Identify which cell holds the provided text, then report its [X, Y] central coordinate. 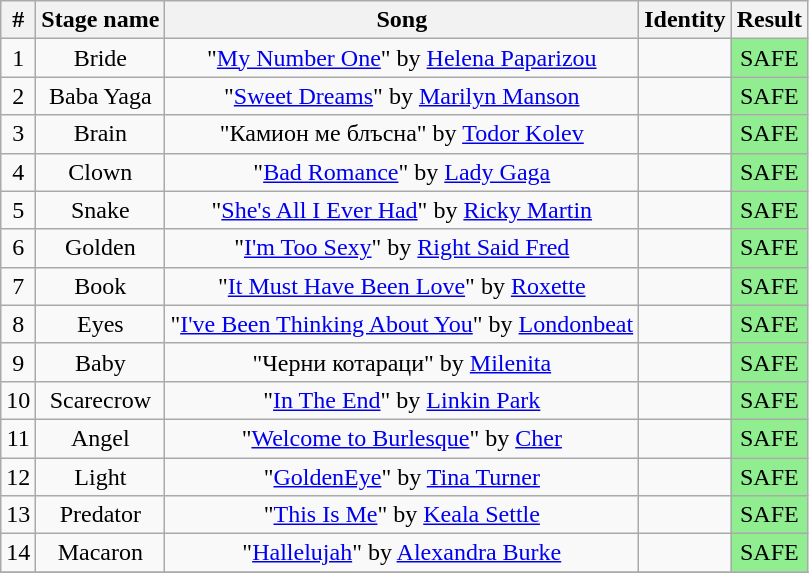
Song [402, 20]
Eyes [100, 324]
Snake [100, 210]
Light [100, 477]
Angel [100, 438]
Bride [100, 58]
Identity [685, 20]
13 [18, 515]
Baby [100, 362]
"She's All I Ever Had" by Ricky Martin [402, 210]
"Камион ме блъсна" by Todor Kolev [402, 134]
Brain [100, 134]
11 [18, 438]
14 [18, 553]
Scarecrow [100, 400]
"It Must Have Been Love" by Roxette [402, 286]
Macaron [100, 553]
"Welcome to Burlesque" by Cher [402, 438]
"This Is Me" by Keala Settle [402, 515]
Predator [100, 515]
9 [18, 362]
Book [100, 286]
5 [18, 210]
8 [18, 324]
Golden [100, 248]
7 [18, 286]
"In The End" by Linkin Park [402, 400]
"I've Been Thinking About You" by Londonbeat [402, 324]
2 [18, 96]
4 [18, 172]
1 [18, 58]
# [18, 20]
"Sweet Dreams" by Marilyn Manson [402, 96]
"GoldenEye" by Tina Turner [402, 477]
"I'm Too Sexy" by Right Said Fred [402, 248]
6 [18, 248]
Clown [100, 172]
Baba Yaga [100, 96]
3 [18, 134]
"Bad Romance" by Lady Gaga [402, 172]
"Черни котараци" by Milenita [402, 362]
"Hallelujah" by Alexandra Burke [402, 553]
Result [769, 20]
"My Number One" by Helena Paparizou [402, 58]
12 [18, 477]
10 [18, 400]
Stage name [100, 20]
